Identify which cell holds the provided text, then report its [x, y] central coordinate. 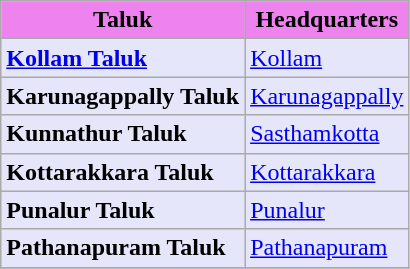
Kottarakkara [327, 172]
Karunagappally Taluk [123, 96]
Headquarters [327, 20]
Pathanapuram Taluk [123, 248]
Kollam Taluk [123, 58]
Kunnathur Taluk [123, 134]
Pathanapuram [327, 248]
Kottarakkara Taluk [123, 172]
Taluk [123, 20]
Punalur Taluk [123, 210]
Karunagappally [327, 96]
Sasthamkotta [327, 134]
Punalur [327, 210]
Kollam [327, 58]
